Provide the [X, Y] coordinate of the cell's center where the given text is located.  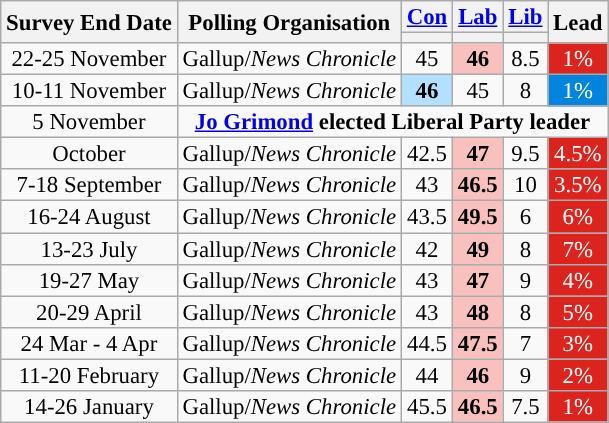
9.5 [526, 154]
Polling Organisation [289, 22]
Survey End Date [89, 22]
Lib [526, 17]
8.5 [526, 59]
42 [426, 249]
20-29 April [89, 312]
24 Mar - 4 Apr [89, 343]
October [89, 154]
19-27 May [89, 280]
13-23 July [89, 249]
45.5 [426, 407]
Con [426, 17]
44.5 [426, 343]
4.5% [578, 154]
6% [578, 217]
7% [578, 249]
2% [578, 375]
Jo Grimond elected Liberal Party leader [392, 122]
49 [478, 249]
16-24 August [89, 217]
6 [526, 217]
Lab [478, 17]
44 [426, 375]
5 November [89, 122]
14-26 January [89, 407]
48 [478, 312]
4% [578, 280]
7.5 [526, 407]
3.5% [578, 186]
22-25 November [89, 59]
42.5 [426, 154]
43.5 [426, 217]
5% [578, 312]
Lead [578, 22]
7-18 September [89, 186]
11-20 February [89, 375]
3% [578, 343]
10 [526, 186]
7 [526, 343]
10-11 November [89, 91]
49.5 [478, 217]
47.5 [478, 343]
